Identify which cell holds the provided text, then report its (x, y) central coordinate. 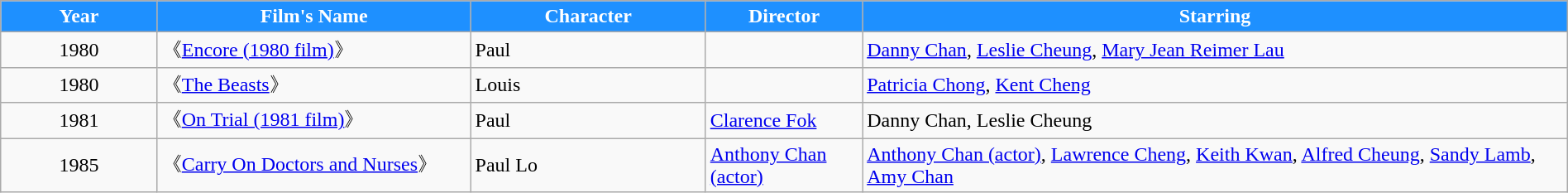
《Encore (1980 film)》 (314, 50)
Director (784, 17)
Louis (588, 84)
Danny Chan, Leslie Cheung, Mary Jean Reimer Lau (1216, 50)
Anthony Chan (actor), Lawrence Cheng, Keith Kwan, Alfred Cheung, Sandy Lamb, Amy Chan (1216, 164)
Starring (1216, 17)
Anthony Chan (actor) (784, 164)
Paul Lo (588, 164)
1981 (79, 121)
Danny Chan, Leslie Cheung (1216, 121)
《Carry On Doctors and Nurses》 (314, 164)
Patricia Chong, Kent Cheng (1216, 84)
Film's Name (314, 17)
《The Beasts》 (314, 84)
Character (588, 17)
1985 (79, 164)
《On Trial (1981 film)》 (314, 121)
Clarence Fok (784, 121)
Year (79, 17)
